Find where the given text appears and provide that cell's center as [X, Y] coordinate. 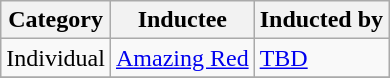
Inductee [182, 20]
TBD [321, 58]
Amazing Red [182, 58]
Inducted by [321, 20]
Category [56, 20]
Individual [56, 58]
